Pinpoint the cell where the given text exists, returning its [x, y] midpoint coordinate. 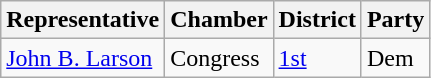
District [317, 20]
John B. Larson [83, 58]
1st [317, 58]
Dem [395, 58]
Chamber [219, 20]
Representative [83, 20]
Congress [219, 58]
Party [395, 20]
